Determine the [X, Y] coordinate at the center of the cell enclosing the given text.  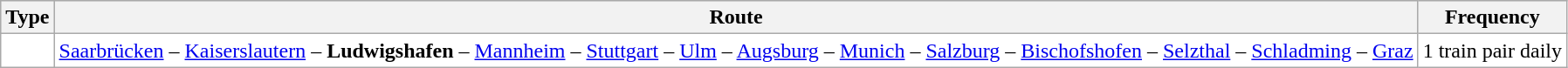
Route [736, 17]
1 train pair daily [1492, 51]
Type [28, 17]
Frequency [1492, 17]
